Scan for the cell matching the given text and deliver its (x, y) coordinate at center. 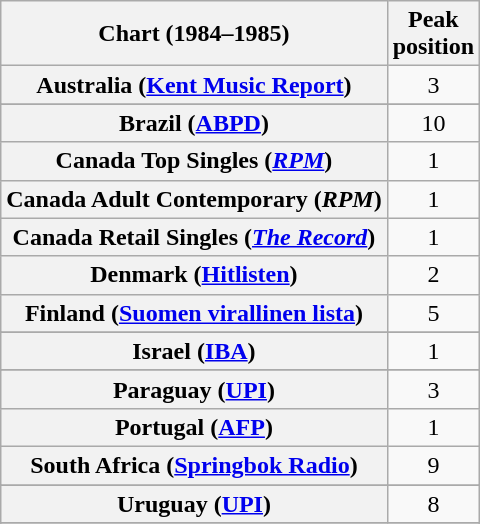
Paraguay (UPI) (194, 389)
Denmark (Hitlisten) (194, 275)
2 (433, 275)
Brazil (ABPD) (194, 123)
8 (433, 503)
Portugal (AFP) (194, 427)
Peak position (433, 34)
Canada Adult Contemporary (RPM) (194, 199)
Israel (IBA) (194, 351)
Finland (Suomen virallinen lista) (194, 313)
South Africa (Springbok Radio) (194, 465)
5 (433, 313)
9 (433, 465)
Canada Top Singles (RPM) (194, 161)
Canada Retail Singles (The Record) (194, 237)
Australia (Kent Music Report) (194, 85)
Chart (1984–1985) (194, 34)
Uruguay (UPI) (194, 503)
10 (433, 123)
